From the cell containing the given text, extract its center point as [x, y] coordinate. 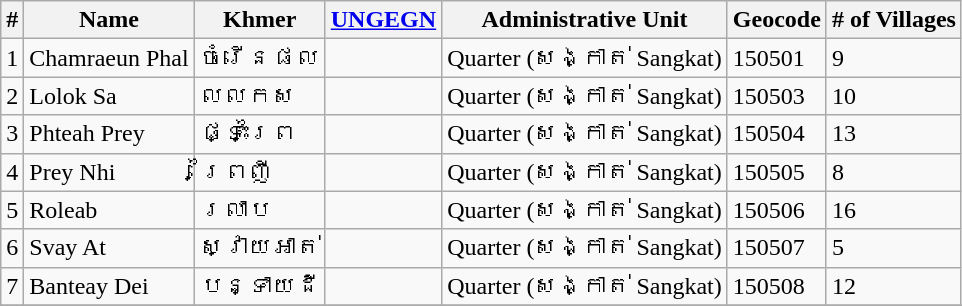
150506 [776, 210]
150507 [776, 248]
លលកស [260, 96]
8 [894, 172]
150503 [776, 96]
រលាប [260, 210]
16 [894, 210]
4 [12, 172]
ស្វាយអាត់ [260, 248]
Svay At [109, 248]
9 [894, 58]
# [12, 20]
150504 [776, 134]
Prey Nhi [109, 172]
6 [12, 248]
Administrative Unit [585, 20]
Lolok Sa [109, 96]
Chamraeun Phal [109, 58]
7 [12, 286]
150508 [776, 286]
150505 [776, 172]
10 [894, 96]
ព្រៃញី [260, 172]
3 [12, 134]
ផ្ទះព្រៃ [260, 134]
បន្ទាយដី [260, 286]
UNGEGN [383, 20]
ចំរើនផល [260, 58]
Roleab [109, 210]
Name [109, 20]
Banteay Dei [109, 286]
150501 [776, 58]
Geocode [776, 20]
Khmer [260, 20]
# of Villages [894, 20]
12 [894, 286]
2 [12, 96]
13 [894, 134]
1 [12, 58]
Phteah Prey [109, 134]
